From the cell containing the given text, extract its center point as (x, y) coordinate. 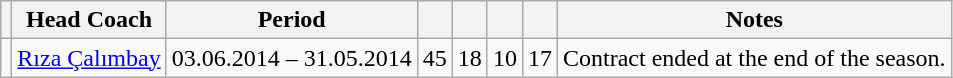
Head Coach (89, 20)
Rıza Çalımbay (89, 58)
Period (292, 20)
Notes (754, 20)
18 (470, 58)
10 (504, 58)
Contract ended at the end of the season. (754, 58)
17 (540, 58)
45 (434, 58)
03.06.2014 – 31.05.2014 (292, 58)
